Determine the (X, Y) coordinate at the center of the cell enclosing the given text.  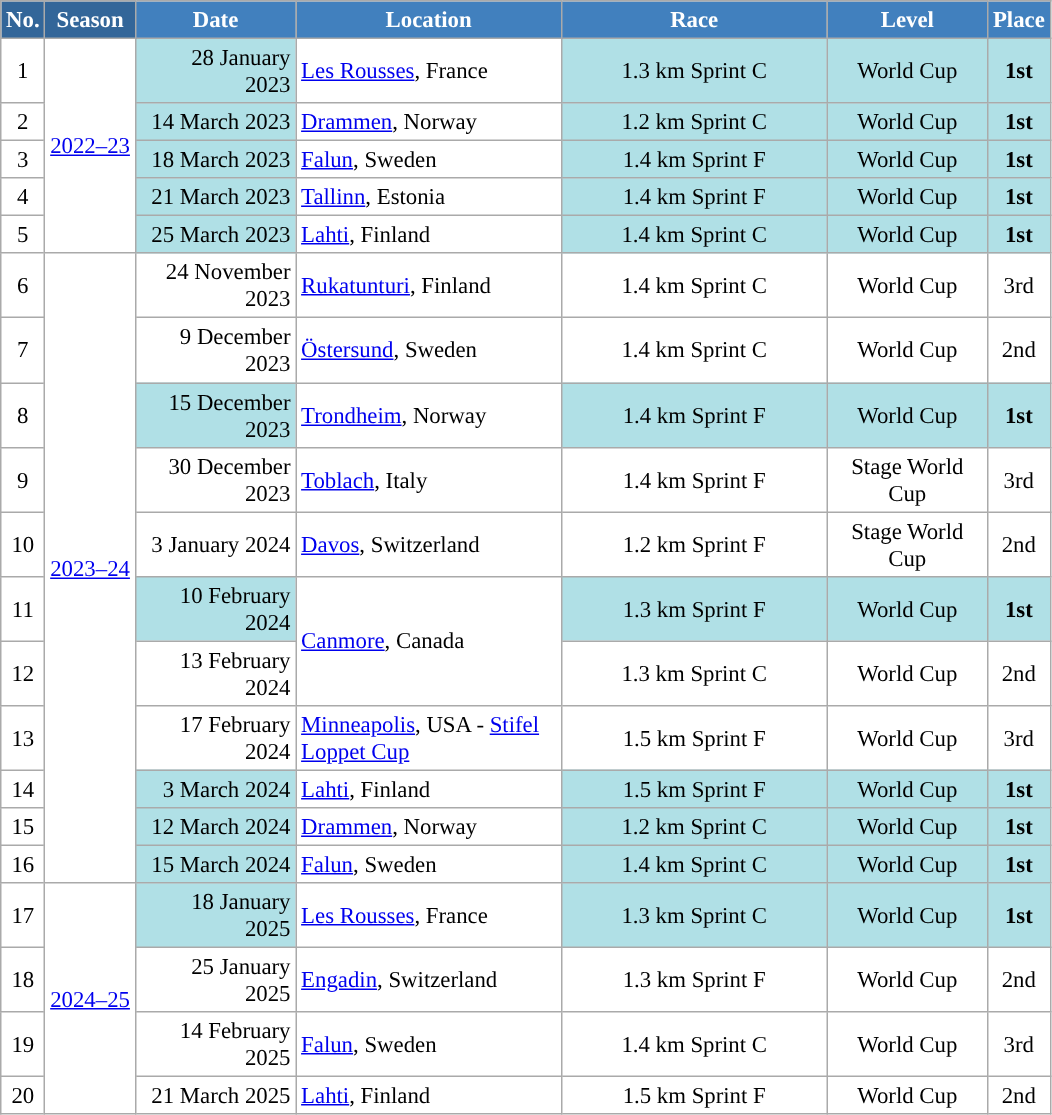
7 (23, 350)
Race (694, 20)
20 (23, 1096)
18 March 2023 (216, 160)
Location (429, 20)
Davos, Switzerland (429, 544)
15 (23, 827)
1 (23, 72)
28 January 2023 (216, 72)
25 January 2025 (216, 980)
Date (216, 20)
Toblach, Italy (429, 480)
Canmore, Canada (429, 640)
Rukatunturi, Finland (429, 286)
Östersund, Sweden (429, 350)
9 December 2023 (216, 350)
16 (23, 864)
18 (23, 980)
6 (23, 286)
13 February 2024 (216, 674)
21 March 2023 (216, 197)
Minneapolis, USA - Stifel Loppet Cup (429, 738)
2 (23, 122)
4 (23, 197)
14 (23, 789)
Trondheim, Norway (429, 416)
1.2 km Sprint F (694, 544)
25 March 2023 (216, 235)
Engadin, Switzerland (429, 980)
5 (23, 235)
8 (23, 416)
18 January 2025 (216, 916)
19 (23, 1044)
Season (90, 20)
10 (23, 544)
12 (23, 674)
2022–23 (90, 146)
14 March 2023 (216, 122)
2024–25 (90, 998)
Tallinn, Estonia (429, 197)
3 (23, 160)
15 December 2023 (216, 416)
17 February 2024 (216, 738)
12 March 2024 (216, 827)
10 February 2024 (216, 608)
11 (23, 608)
9 (23, 480)
15 March 2024 (216, 864)
3 January 2024 (216, 544)
2023–24 (90, 569)
Place (1019, 20)
3 March 2024 (216, 789)
21 March 2025 (216, 1096)
24 November 2023 (216, 286)
30 December 2023 (216, 480)
17 (23, 916)
No. (23, 20)
14 February 2025 (216, 1044)
13 (23, 738)
Level (908, 20)
